Capture the cell that displays the provided text and extract its [X, Y] central coordinate. 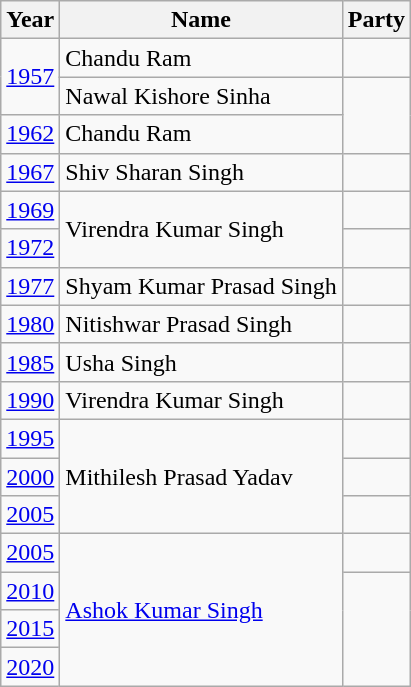
1990 [30, 400]
Shyam Kumar Prasad Singh [201, 286]
1980 [30, 324]
Name [201, 20]
1967 [30, 172]
Ashok Kumar Singh [201, 610]
1962 [30, 134]
1972 [30, 248]
1977 [30, 286]
Mithilesh Prasad Yadav [201, 476]
1995 [30, 438]
2000 [30, 477]
2015 [30, 629]
Nitishwar Prasad Singh [201, 324]
1957 [30, 77]
2010 [30, 591]
Year [30, 20]
1985 [30, 362]
1969 [30, 210]
Shiv Sharan Singh [201, 172]
Usha Singh [201, 362]
Party [376, 20]
2020 [30, 667]
Nawal Kishore Sinha [201, 96]
